Identify which cell holds the provided text, then report its [x, y] central coordinate. 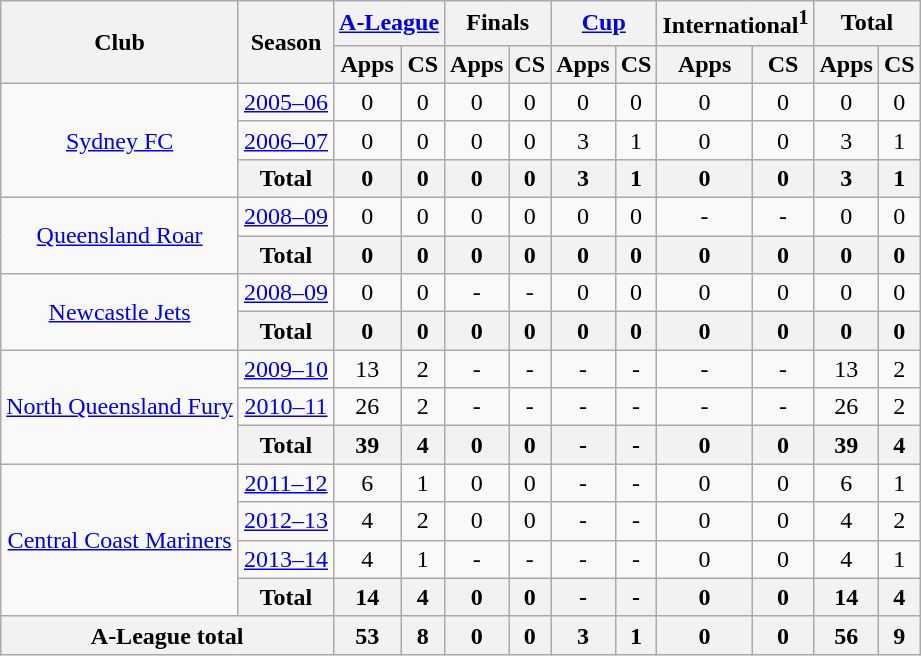
Finals [498, 24]
9 [899, 635]
8 [423, 635]
Queensland Roar [120, 236]
Sydney FC [120, 140]
2010–11 [286, 407]
53 [368, 635]
Season [286, 42]
2005–06 [286, 102]
2012–13 [286, 521]
North Queensland Fury [120, 407]
2006–07 [286, 140]
Cup [604, 24]
2009–10 [286, 369]
Newcastle Jets [120, 312]
Central Coast Mariners [120, 540]
Club [120, 42]
2011–12 [286, 483]
A-League [390, 24]
2013–14 [286, 559]
International1 [736, 24]
56 [846, 635]
A-League total [168, 635]
